Output the [x, y] coordinate of the center of the cell containing the given text.  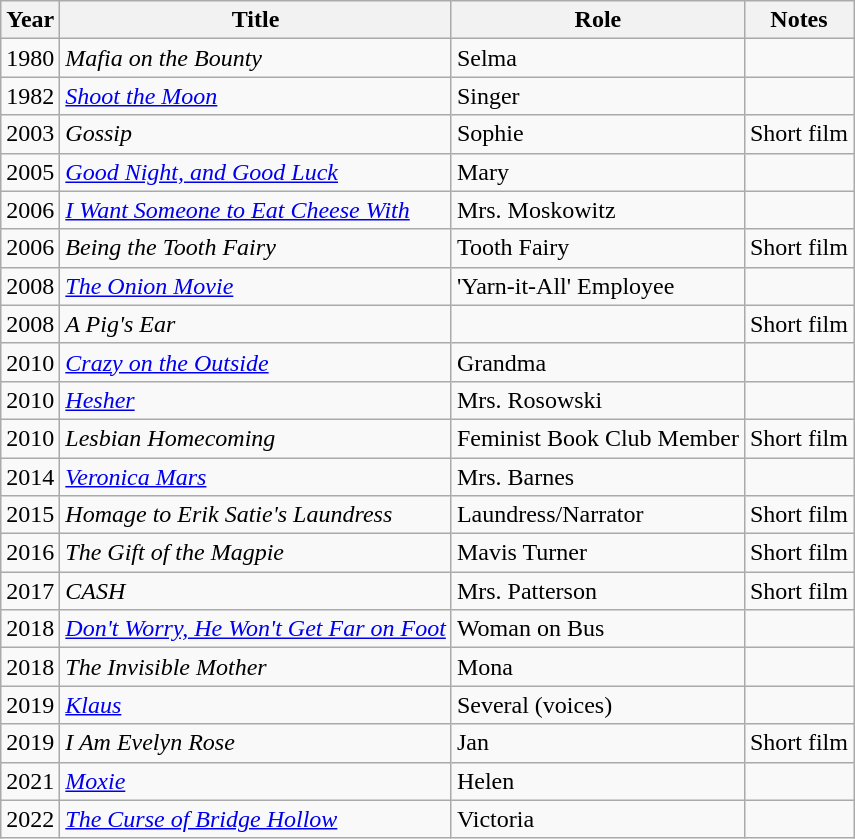
Mrs. Rosowski [598, 400]
The Onion Movie [256, 286]
2005 [30, 172]
The Gift of the Magpie [256, 553]
'Yarn-it-All' Employee [598, 286]
2014 [30, 477]
Gossip [256, 134]
Grandma [598, 362]
Mrs. Patterson [598, 591]
Good Night, and Good Luck [256, 172]
Being the Tooth Fairy [256, 248]
Mona [598, 667]
Woman on Bus [598, 629]
Shoot the Moon [256, 96]
Homage to Erik Satie's Laundress [256, 515]
Several (voices) [598, 705]
Title [256, 20]
Moxie [256, 781]
Singer [598, 96]
Selma [598, 58]
The Curse of Bridge Hollow [256, 819]
Feminist Book Club Member [598, 438]
Lesbian Homecoming [256, 438]
CASH [256, 591]
I Want Someone to Eat Cheese With [256, 210]
The Invisible Mother [256, 667]
1980 [30, 58]
Laundress/Narrator [598, 515]
Hesher [256, 400]
2015 [30, 515]
Mrs. Moskowitz [598, 210]
Don't Worry, He Won't Get Far on Foot [256, 629]
I Am Evelyn Rose [256, 743]
Tooth Fairy [598, 248]
Mrs. Barnes [598, 477]
Klaus [256, 705]
Mavis Turner [598, 553]
2017 [30, 591]
Helen [598, 781]
Veronica Mars [256, 477]
A Pig's Ear [256, 324]
Sophie [598, 134]
1982 [30, 96]
2021 [30, 781]
2003 [30, 134]
Notes [798, 20]
2016 [30, 553]
Mary [598, 172]
Year [30, 20]
Victoria [598, 819]
Mafia on the Bounty [256, 58]
Jan [598, 743]
Crazy on the Outside [256, 362]
2022 [30, 819]
Role [598, 20]
